Return [x, y] of the center of cell containing provided text 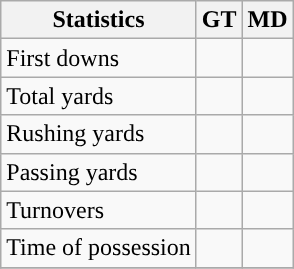
First downs [99, 58]
Rushing yards [99, 134]
Turnovers [99, 210]
Statistics [99, 20]
GT [219, 20]
Total yards [99, 96]
Passing yards [99, 172]
MD [268, 20]
Time of possession [99, 248]
